Identify which cell holds the provided text, then report its (X, Y) central coordinate. 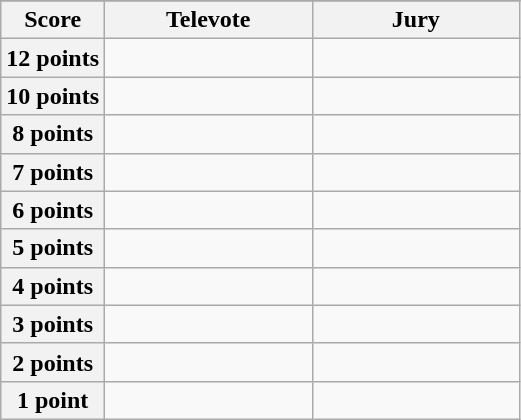
8 points (53, 134)
4 points (53, 286)
Jury (416, 20)
2 points (53, 362)
1 point (53, 400)
10 points (53, 96)
3 points (53, 324)
12 points (53, 58)
Televote (209, 20)
Score (53, 20)
7 points (53, 172)
6 points (53, 210)
5 points (53, 248)
